Extract the [x, y] coordinate from the center of the cell holding the provided text.  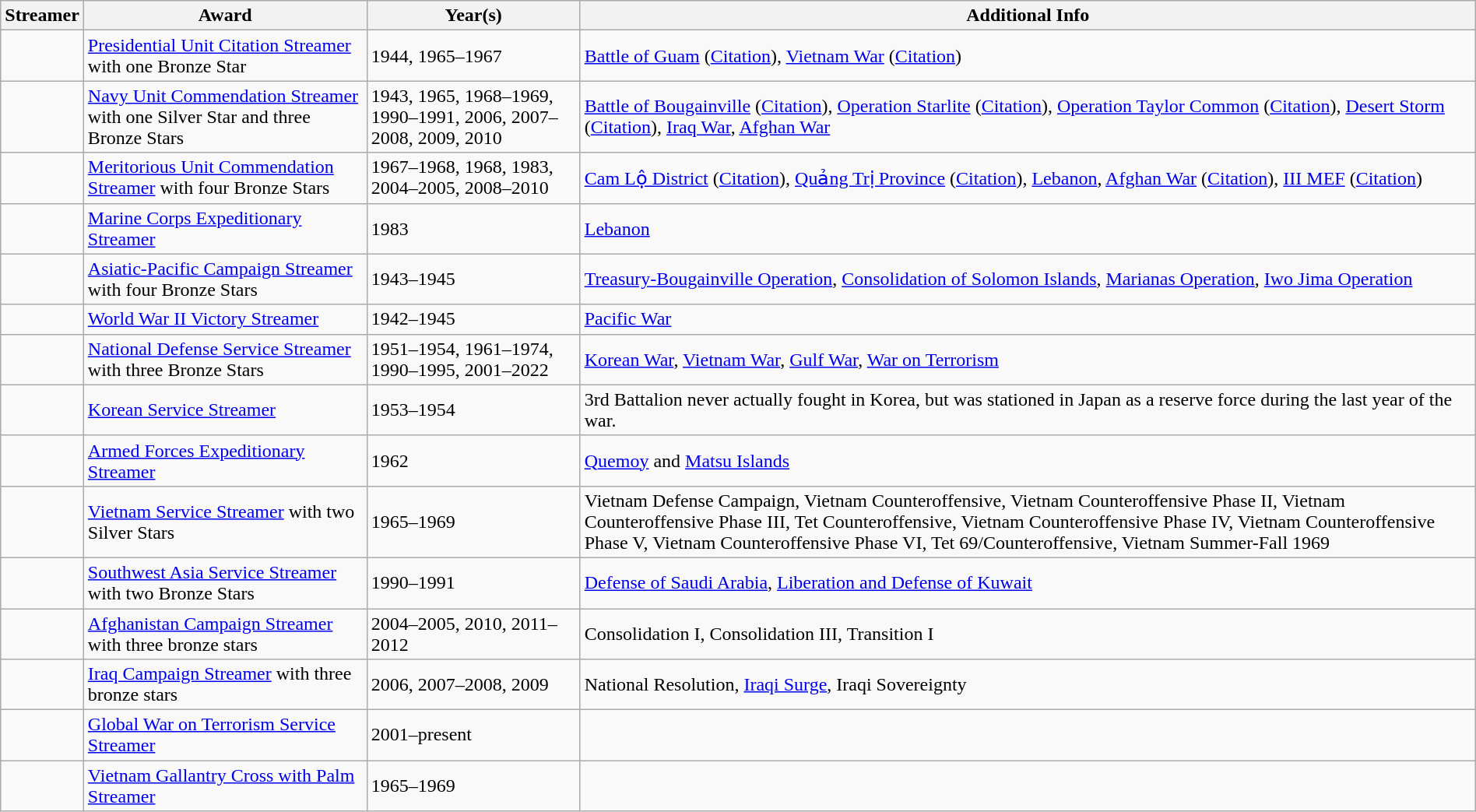
Afghanistan Campaign Streamer with three bronze stars [225, 634]
Southwest Asia Service Streamer with two Bronze Stars [225, 582]
1962 [473, 461]
Vietnam Gallantry Cross with Palm Streamer [225, 786]
Quemoy and Matsu Islands [1028, 461]
National Resolution, Iraqi Surge, Iraqi Sovereignty [1028, 685]
Marine Corps Expeditionary Streamer [225, 229]
1943, 1965, 1968–1969, 1990–1991, 2006, 2007–2008, 2009, 2010 [473, 117]
1943–1945 [473, 279]
Consolidation I, Consolidation III, Transition I [1028, 634]
World War II Victory Streamer [225, 319]
Korean Service Streamer [225, 410]
Battle of Guam (Citation), Vietnam War (Citation) [1028, 56]
Iraq Campaign Streamer with three bronze stars [225, 685]
Vietnam Service Streamer with two Silver Stars [225, 522]
1951–1954, 1961–1974, 1990–1995, 2001–2022 [473, 360]
Defense of Saudi Arabia, Liberation and Defense of Kuwait [1028, 582]
Meritorious Unit Commendation Streamer with four Bronze Stars [225, 178]
Navy Unit Commendation Streamer with one Silver Star and three Bronze Stars [225, 117]
2004–2005, 2010, 2011–2012 [473, 634]
Additional Info [1028, 16]
1953–1954 [473, 410]
Global War on Terrorism Service Streamer [225, 735]
Treasury-Bougainville Operation, Consolidation of Solomon Islands, Marianas Operation, Iwo Jima Operation [1028, 279]
Award [225, 16]
Korean War, Vietnam War, Gulf War, War on Terrorism [1028, 360]
1983 [473, 229]
Armed Forces Expeditionary Streamer [225, 461]
National Defense Service Streamer with three Bronze Stars [225, 360]
1967–1968, 1968, 1983, 2004–2005, 2008–2010 [473, 178]
Pacific War [1028, 319]
Year(s) [473, 16]
Battle of Bougainville (Citation), Operation Starlite (Citation), Operation Taylor Common (Citation), Desert Storm (Citation), Iraq War, Afghan War [1028, 117]
1990–1991 [473, 582]
Lebanon [1028, 229]
Streamer [42, 16]
Asiatic-Pacific Campaign Streamer with four Bronze Stars [225, 279]
Cam Lộ District (Citation), Quảng Trị Province (Citation), Lebanon, Afghan War (Citation), III MEF (Citation) [1028, 178]
1942–1945 [473, 319]
2001–present [473, 735]
1944, 1965–1967 [473, 56]
Presidential Unit Citation Streamer with one Bronze Star [225, 56]
3rd Battalion never actually fought in Korea, but was stationed in Japan as a reserve force during the last year of the war. [1028, 410]
2006, 2007–2008, 2009 [473, 685]
